Search for the cell housing the specified text and yield its (X, Y) center coordinate. 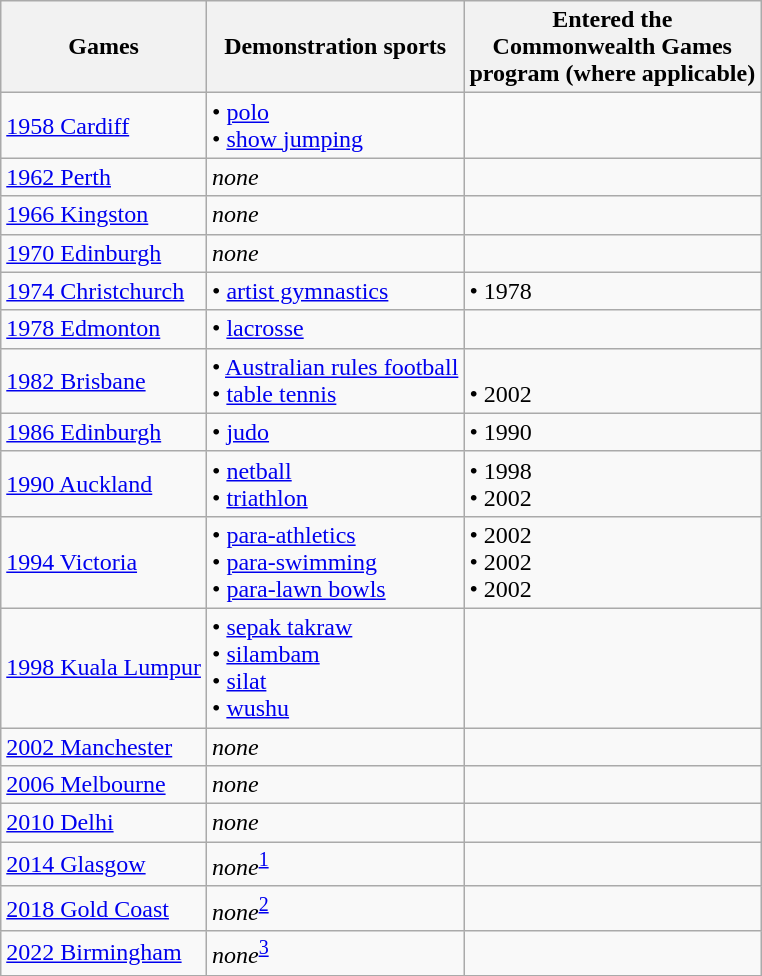
1994 Victoria (104, 562)
1966 Kingston (104, 215)
Demonstration sports (334, 47)
1998 Kuala Lumpur (104, 668)
1990 Auckland (104, 484)
1974 Christchurch (104, 291)
• netball• triathlon (334, 484)
none1 (334, 864)
2002 Manchester (104, 747)
none2 (334, 908)
2010 Delhi (104, 823)
2018 Gold Coast (104, 908)
2022 Birmingham (104, 954)
none3 (334, 954)
2006 Melbourne (104, 785)
1978 Edmonton (104, 329)
• para-athletics• para-swimming• para-lawn bowls (334, 562)
• lacrosse (334, 329)
1982 Brisbane (104, 380)
2014 Glasgow (104, 864)
• 2002 (612, 380)
• Australian rules football• table tennis (334, 380)
• sepak takraw• silambam• silat• wushu (334, 668)
1958 Cardiff (104, 126)
1986 Edinburgh (104, 432)
• judo (334, 432)
• polo• show jumping (334, 126)
• 1990 (612, 432)
• 2002• 2002• 2002 (612, 562)
1962 Perth (104, 177)
• artist gymnastics (334, 291)
Games (104, 47)
Entered theCommonwealth Gamesprogram (where applicable) (612, 47)
1970 Edinburgh (104, 253)
• 1998• 2002 (612, 484)
• 1978 (612, 291)
